Detect which cell encompasses the target text, then output its (x, y) center coordinate. 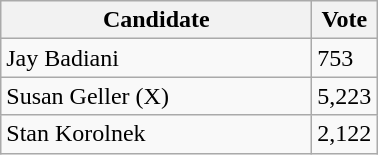
753 (344, 58)
Jay Badiani (156, 58)
Vote (344, 20)
Susan Geller (X) (156, 96)
Candidate (156, 20)
Stan Korolnek (156, 134)
2,122 (344, 134)
5,223 (344, 96)
